Determine the (X, Y) coordinate at the center of the cell enclosing the given text.  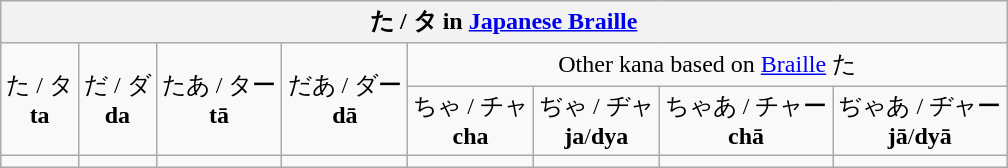
た / タ ta (40, 99)
ちゃ / チャ cha (471, 121)
だ / ダ da (117, 99)
た / タ in Japanese Braille (504, 22)
たあ / ター tā (219, 99)
Other kana based on Braille た (708, 64)
ぢゃ / ヂャ ja/dya (596, 121)
ちゃあ / チャー chā (746, 121)
だあ / ダー dā (345, 99)
ぢゃあ / ヂャー jā/dyā (920, 121)
